Locate the cell with the specified text and output its [X, Y] center coordinate. 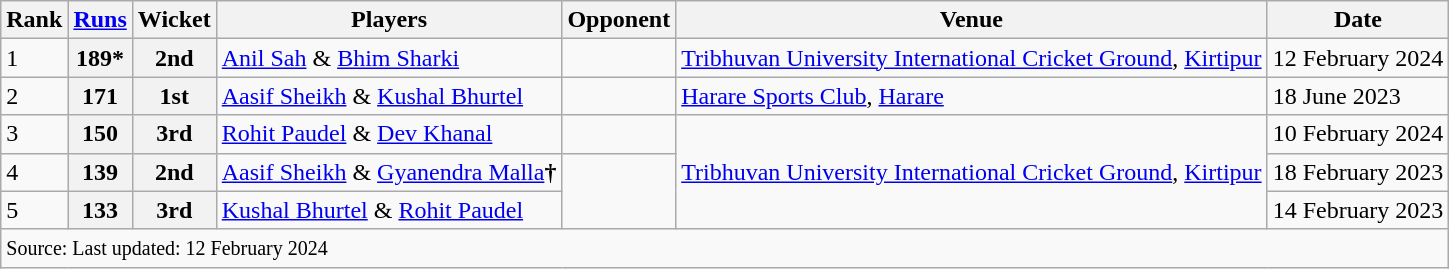
4 [34, 172]
Wicket [174, 20]
1 [34, 58]
Runs [100, 20]
150 [100, 134]
Opponent [619, 20]
18 June 2023 [1358, 96]
1st [174, 96]
Aasif Sheikh & Kushal Bhurtel [389, 96]
12 February 2024 [1358, 58]
139 [100, 172]
133 [100, 210]
10 February 2024 [1358, 134]
171 [100, 96]
Rank [34, 20]
14 February 2023 [1358, 210]
Players [389, 20]
3 [34, 134]
Aasif Sheikh & Gyanendra Malla† [389, 172]
Venue [972, 20]
Rohit Paudel & Dev Khanal [389, 134]
Date [1358, 20]
5 [34, 210]
Source: Last updated: 12 February 2024 [725, 248]
18 February 2023 [1358, 172]
Kushal Bhurtel & Rohit Paudel [389, 210]
Harare Sports Club, Harare [972, 96]
Anil Sah & Bhim Sharki [389, 58]
189* [100, 58]
2 [34, 96]
